Provide the (X, Y) coordinate of the cell's center where the given text is located.  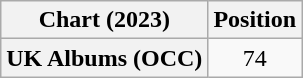
74 (255, 58)
Position (255, 20)
Chart (2023) (104, 20)
UK Albums (OCC) (104, 58)
